Return the (x, y) coordinate for the center point of the cell that contains the specified text.  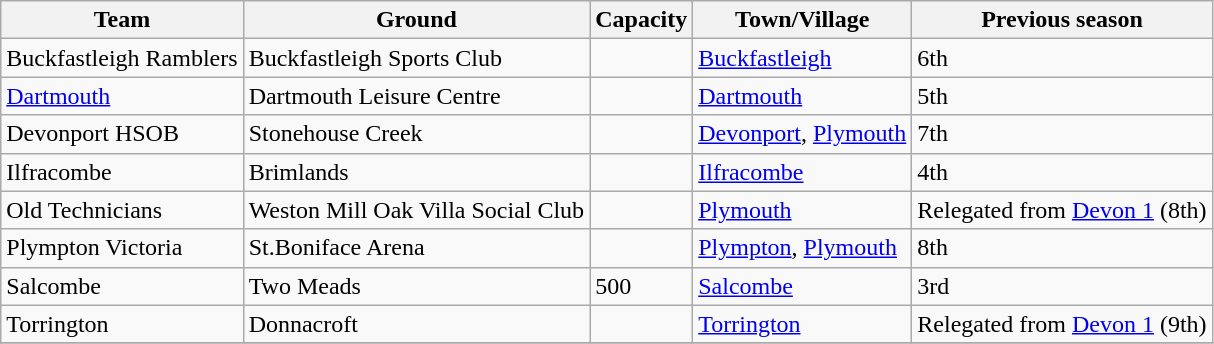
500 (642, 286)
Old Technicians (122, 210)
7th (1062, 134)
8th (1062, 248)
Dartmouth Leisure Centre (416, 96)
Team (122, 20)
Ground (416, 20)
Relegated from Devon 1 (8th) (1062, 210)
Plympton, Plymouth (802, 248)
Brimlands (416, 172)
Donnacroft (416, 324)
Town/Village (802, 20)
Buckfastleigh (802, 58)
St.Boniface Arena (416, 248)
5th (1062, 96)
Relegated from Devon 1 (9th) (1062, 324)
Plymouth (802, 210)
4th (1062, 172)
Weston Mill Oak Villa Social Club (416, 210)
Devonport, Plymouth (802, 134)
6th (1062, 58)
Buckfastleigh Sports Club (416, 58)
Stonehouse Creek (416, 134)
Capacity (642, 20)
Previous season (1062, 20)
Plympton Victoria (122, 248)
Devonport HSOB (122, 134)
3rd (1062, 286)
Buckfastleigh Ramblers (122, 58)
Two Meads (416, 286)
